Return the (X, Y) coordinate for the center point of the cell that contains the specified text.  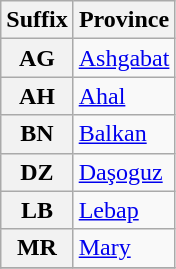
Ahal (124, 96)
LB (37, 210)
Province (124, 20)
Ashgabat (124, 58)
BN (37, 134)
DZ (37, 172)
Mary (124, 248)
Lebap (124, 210)
AG (37, 58)
MR (37, 248)
Suffix (37, 20)
Balkan (124, 134)
Daşoguz (124, 172)
AH (37, 96)
